Capture the cell that displays the provided text and extract its (x, y) central coordinate. 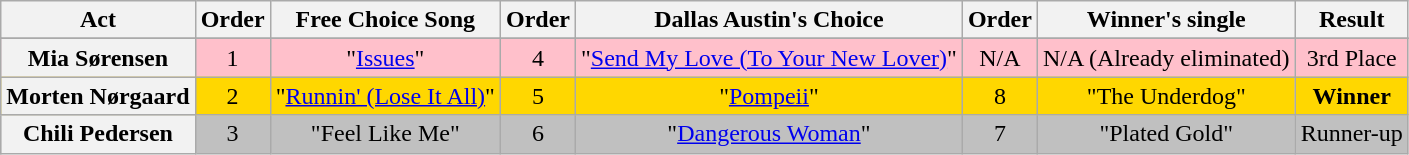
Winner's single (1166, 20)
"Issues" (385, 58)
8 (1000, 96)
"Dangerous Woman" (768, 134)
Runner-up (1352, 134)
Mia Sørensen (98, 58)
3rd Place (1352, 58)
"Pompeii" (768, 96)
4 (538, 58)
"Send My Love (To Your New Lover)" (768, 58)
N/A (Already eliminated) (1166, 58)
Morten Nørgaard (98, 96)
1 (232, 58)
Free Choice Song (385, 20)
2 (232, 96)
N/A (1000, 58)
6 (538, 134)
"Runnin' (Lose It All)" (385, 96)
"Feel Like Me" (385, 134)
Winner (1352, 96)
Dallas Austin's Choice (768, 20)
7 (1000, 134)
"The Underdog" (1166, 96)
5 (538, 96)
"Plated Gold" (1166, 134)
Act (98, 20)
3 (232, 134)
Result (1352, 20)
Chili Pedersen (98, 134)
